Output the (X, Y) coordinate of the center of the cell containing the given text.  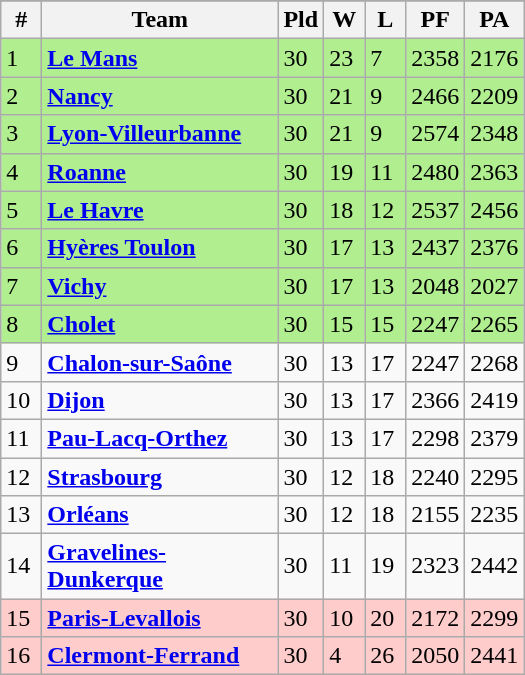
2323 (436, 566)
1 (22, 58)
2209 (494, 96)
23 (344, 58)
2376 (494, 248)
20 (386, 618)
Hyères Toulon (160, 248)
2027 (494, 286)
2240 (436, 477)
26 (386, 656)
Le Mans (160, 58)
2442 (494, 566)
5 (22, 210)
2419 (494, 400)
Vichy (160, 286)
Gravelines-Dunkerque (160, 566)
Dijon (160, 400)
2441 (494, 656)
14 (22, 566)
2456 (494, 210)
Team (160, 20)
Le Havre (160, 210)
2574 (436, 134)
2299 (494, 618)
8 (22, 324)
2366 (436, 400)
2295 (494, 477)
2176 (494, 58)
2537 (436, 210)
2 (22, 96)
Chalon-sur-Saône (160, 362)
2265 (494, 324)
Paris-Levallois (160, 618)
Lyon-Villeurbanne (160, 134)
2050 (436, 656)
Pau-Lacq-Orthez (160, 438)
Orléans (160, 515)
2298 (436, 438)
3 (22, 134)
L (386, 20)
2268 (494, 362)
PF (436, 20)
16 (22, 656)
6 (22, 248)
PA (494, 20)
Pld (301, 20)
2379 (494, 438)
2348 (494, 134)
Strasbourg (160, 477)
2480 (436, 172)
Cholet (160, 324)
2466 (436, 96)
Nancy (160, 96)
2048 (436, 286)
2172 (436, 618)
2358 (436, 58)
2155 (436, 515)
2363 (494, 172)
2437 (436, 248)
Roanne (160, 172)
# (22, 20)
Clermont-Ferrand (160, 656)
W (344, 20)
2235 (494, 515)
